Provide the (x, y) coordinate of the cell's center where the given text is located.  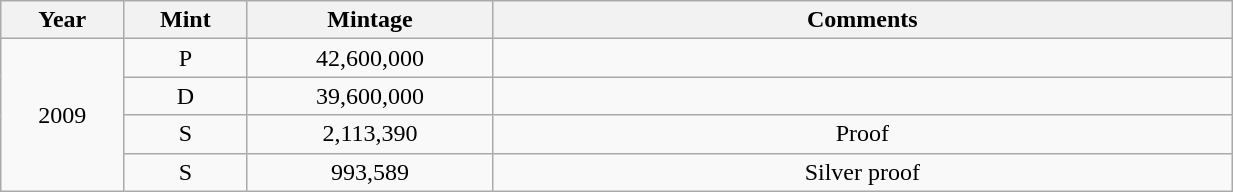
42,600,000 (370, 58)
2009 (62, 115)
2,113,390 (370, 134)
P (186, 58)
Comments (862, 20)
Proof (862, 134)
Mint (186, 20)
993,589 (370, 172)
Year (62, 20)
D (186, 96)
39,600,000 (370, 96)
Silver proof (862, 172)
Mintage (370, 20)
